Provide the [X, Y] coordinate of the cell's center where the given text is located.  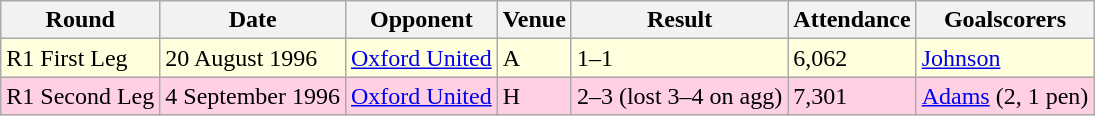
H [534, 96]
2–3 (lost 3–4 on agg) [679, 96]
20 August 1996 [253, 58]
A [534, 58]
6,062 [852, 58]
Opponent [421, 20]
7,301 [852, 96]
Johnson [1005, 58]
Venue [534, 20]
R1 First Leg [80, 58]
Date [253, 20]
Goalscorers [1005, 20]
1–1 [679, 58]
Result [679, 20]
Attendance [852, 20]
Round [80, 20]
4 September 1996 [253, 96]
R1 Second Leg [80, 96]
Adams (2, 1 pen) [1005, 96]
